Determine the [X, Y] coordinate at the center of the cell enclosing the given text.  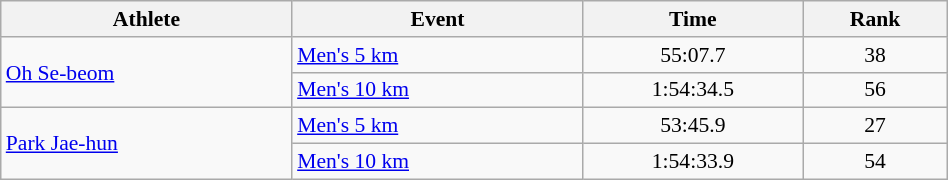
54 [875, 162]
27 [875, 126]
1:54:33.9 [693, 162]
53:45.9 [693, 126]
38 [875, 55]
55:07.7 [693, 55]
Time [693, 19]
Athlete [146, 19]
1:54:34.5 [693, 90]
Park Jae-hun [146, 144]
Event [438, 19]
Oh Se-beom [146, 72]
Rank [875, 19]
56 [875, 90]
